Find where the given text appears and provide that cell's center as [X, Y] coordinate. 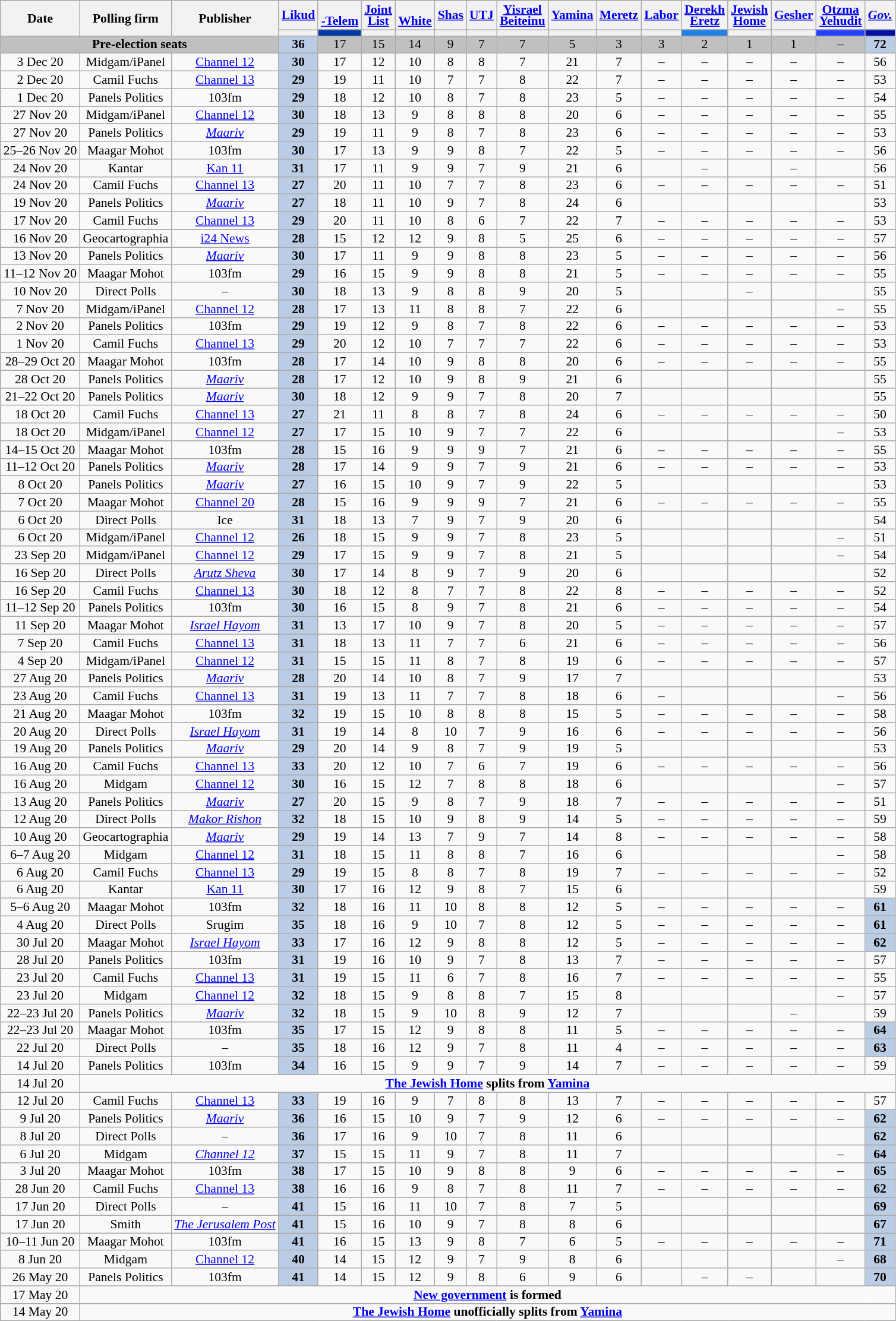
30 Jul 20 [40, 942]
16 Nov 20 [40, 238]
i24 News [225, 238]
26 [298, 538]
14 May 20 [40, 1312]
67 [881, 1224]
OtzmaYehudit [841, 15]
63 [881, 1048]
The Jerusalem Post [225, 1224]
The Jewish Home splits from Yamina [487, 1083]
10 Nov 20 [40, 291]
71 [881, 1242]
28 Jul 20 [40, 960]
11–12 Nov 20 [40, 274]
White [415, 15]
19 Aug 20 [40, 749]
Pre-election seats [140, 45]
34 [298, 1066]
65 [881, 1171]
3 Dec 20 [40, 62]
12 Jul 20 [40, 1101]
1 Nov 20 [40, 344]
Shas [450, 15]
5–6 Aug 20 [40, 907]
JewishHome [749, 15]
26 May 20 [40, 1277]
8 Oct 20 [40, 485]
Likud [298, 15]
Ice [225, 520]
YisraelBeiteinu [523, 15]
Labor [661, 15]
25 [573, 238]
Yamina [573, 15]
4 [619, 1048]
2 Nov 20 [40, 326]
UTJ [481, 15]
4 Sep 20 [40, 661]
Makor Rishon [225, 819]
10 Aug 20 [40, 837]
50 [881, 415]
Gov. [881, 15]
-Telem [340, 15]
Publisher [225, 18]
13 Nov 20 [40, 256]
Srugim [225, 925]
68 [881, 1260]
11–12 Oct 20 [40, 467]
40 [298, 1260]
Gesher [794, 15]
28 Jun 20 [40, 1189]
6 Jul 20 [40, 1154]
Polling firm [125, 18]
21 Aug 20 [40, 714]
72 [881, 45]
11–12 Sep 20 [40, 608]
Smith [125, 1224]
11 Sep 20 [40, 626]
2 Dec 20 [40, 80]
17 May 20 [40, 1295]
12 Aug 20 [40, 819]
25–26 Nov 20 [40, 150]
17 Nov 20 [40, 221]
6–7 Aug 20 [40, 855]
DerekhEretz [705, 15]
19 Nov 20 [40, 203]
28–29 Oct 20 [40, 362]
Meretz [619, 15]
37 [298, 1154]
20 Aug 20 [40, 732]
23 Aug 20 [40, 696]
New government is formed [487, 1295]
9 Jul 20 [40, 1119]
22 Jul 20 [40, 1048]
8 Jul 20 [40, 1136]
3 Jul 20 [40, 1171]
10–11 Jun 20 [40, 1242]
13 Aug 20 [40, 802]
14–15 Oct 20 [40, 450]
28 Oct 20 [40, 379]
Arutz Sheva [225, 573]
1 Dec 20 [40, 97]
4 Aug 20 [40, 925]
7 Oct 20 [40, 503]
JointList [378, 15]
8 Jun 20 [40, 1260]
The Jewish Home unofficially splits from Yamina [487, 1312]
2 [705, 45]
23 Sep 20 [40, 556]
27 Aug 20 [40, 679]
Channel 20 [225, 503]
Date [40, 18]
7 Sep 20 [40, 644]
70 [881, 1277]
7 Nov 20 [40, 309]
21–22 Oct 20 [40, 397]
69 [881, 1207]
